For the text-containing cell, return its midpoint in (X, Y) coordinate format. 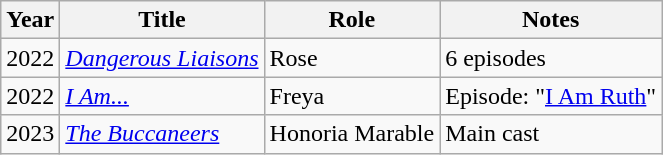
Title (162, 20)
Year (30, 20)
Notes (551, 20)
Rose (352, 58)
Role (352, 20)
Honoria Marable (352, 134)
I Am... (162, 96)
2023 (30, 134)
Main cast (551, 134)
Freya (352, 96)
Episode: "I Am Ruth" (551, 96)
Dangerous Liaisons (162, 58)
The Buccaneers (162, 134)
6 episodes (551, 58)
